Extract the (x, y) coordinate from the center of the cell holding the provided text.  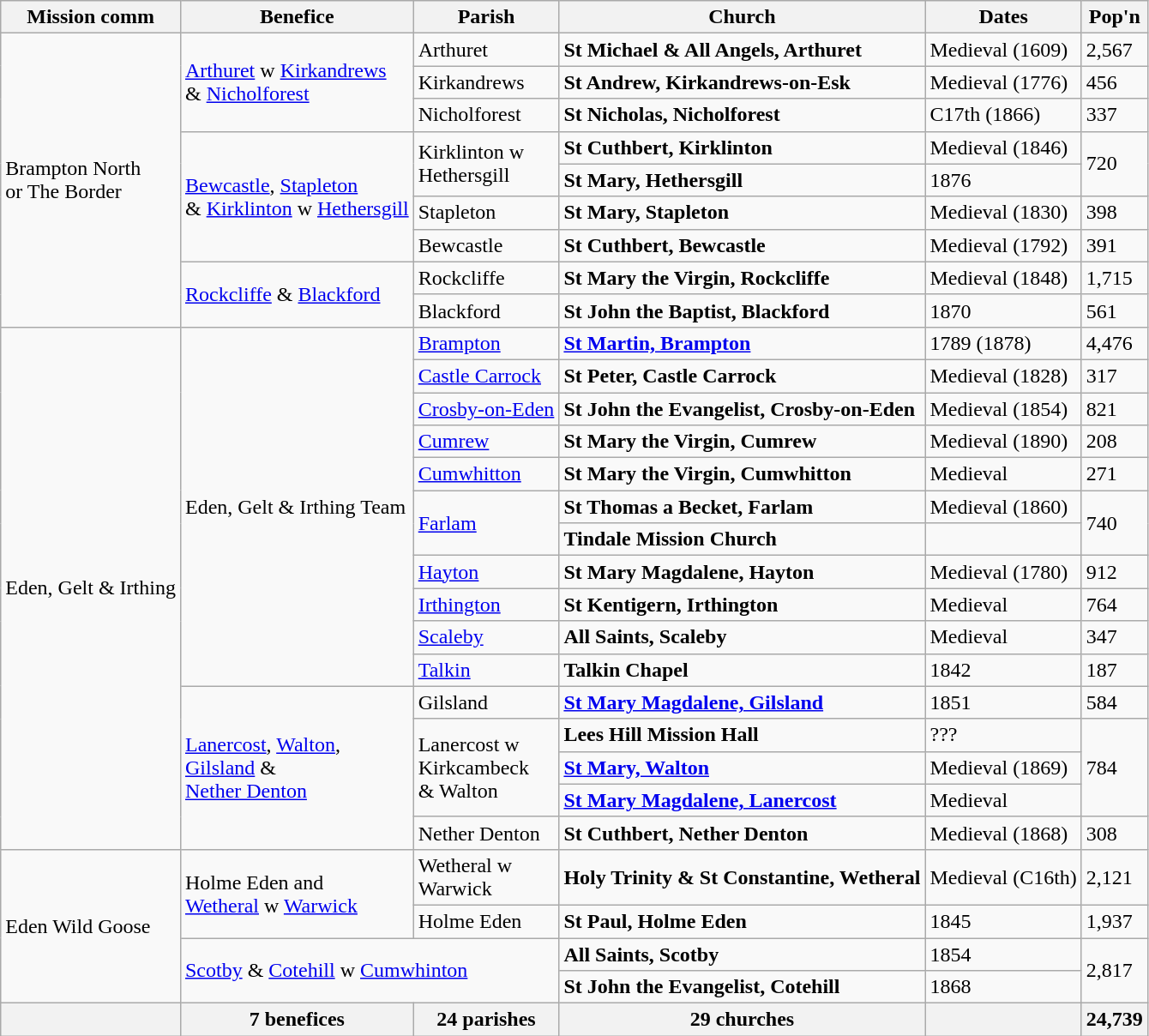
St Mary Magdalene, Gilsland (743, 702)
Tindale Mission Church (743, 539)
Blackford (486, 310)
1845 (1003, 921)
St Mary the Virgin, Cumrew (743, 442)
347 (1115, 637)
Nicholforest (486, 115)
Medieval (1890) (1003, 442)
St Michael & All Angels, Arthuret (743, 50)
Medieval (1868) (1003, 833)
1,937 (1115, 921)
Medieval (1830) (1003, 213)
821 (1115, 409)
Cumrew (486, 442)
Lanercost w Kirkcambeck & Walton (486, 768)
St John the Baptist, Blackford (743, 310)
2,817 (1115, 971)
784 (1115, 768)
1842 (1003, 670)
2,121 (1115, 876)
29 churches (743, 1020)
Mission comm (91, 17)
All Saints, Scaleby (743, 637)
Brampton Northor The Border (91, 180)
317 (1115, 376)
St Mary, Stapleton (743, 213)
St Mary Magdalene, Lanercost (743, 800)
Bewcastle, Stapleton & Kirklinton w Hethersgill (297, 196)
208 (1115, 442)
Benefice (297, 17)
1851 (1003, 702)
Church (743, 17)
Medieval (1848) (1003, 278)
All Saints, Scotby (743, 955)
Medieval (1846) (1003, 148)
Dates (1003, 17)
Medieval (C16th) (1003, 876)
Arthuret w Kirkandrews & Nicholforest (297, 82)
St Cuthbert, Kirklinton (743, 148)
Medieval (1828) (1003, 376)
Medieval (1860) (1003, 507)
Parish (486, 17)
St Nicholas, Nicholforest (743, 115)
Hayton (486, 572)
St Mary the Virgin, Cumwhitton (743, 474)
Lanercost, Walton, Gilsland &Nether Denton (297, 768)
1854 (1003, 955)
Talkin (486, 670)
St Mary, Hethersgill (743, 180)
Crosby-on-Eden (486, 409)
Scaleby (486, 637)
Gilsland (486, 702)
4,476 (1115, 343)
Stapleton (486, 213)
St Andrew, Kirkandrews-on-Esk (743, 82)
??? (1003, 735)
Medieval (1854) (1003, 409)
Holme Eden (486, 921)
308 (1115, 833)
Brampton (486, 343)
St Mary the Virgin, Rockcliffe (743, 278)
Nether Denton (486, 833)
Eden, Gelt & Irthing (91, 588)
7 benefices (297, 1020)
Rockcliffe (486, 278)
398 (1115, 213)
764 (1115, 605)
Pop'n (1115, 17)
St Kentigern, Irthington (743, 605)
1876 (1003, 180)
187 (1115, 670)
Irthington (486, 605)
Lees Hill Mission Hall (743, 735)
912 (1115, 572)
1868 (1003, 987)
Castle Carrock (486, 376)
Eden, Gelt & Irthing Team (297, 506)
Medieval (1869) (1003, 768)
24 parishes (486, 1020)
561 (1115, 310)
St Peter, Castle Carrock (743, 376)
St Cuthbert, Nether Denton (743, 833)
Kirklinton wHethersgill (486, 164)
St Mary, Walton (743, 768)
St Thomas a Becket, Farlam (743, 507)
Eden Wild Goose (91, 926)
1789 (1878) (1003, 343)
Holy Trinity & St Constantine, Wetheral (743, 876)
Arthuret (486, 50)
Rockcliffe & Blackford (297, 294)
Scotby & Cotehill w Cumwhinton (369, 971)
Medieval (1776) (1003, 82)
391 (1115, 245)
Kirkandrews (486, 82)
740 (1115, 523)
2,567 (1115, 50)
Wetheral w Warwick (486, 876)
24,739 (1115, 1020)
271 (1115, 474)
337 (1115, 115)
Holme Eden and Wetheral w Warwick (297, 894)
Medieval (1792) (1003, 245)
1870 (1003, 310)
St Cuthbert, Bewcastle (743, 245)
584 (1115, 702)
720 (1115, 164)
St Mary Magdalene, Hayton (743, 572)
St Paul, Holme Eden (743, 921)
Talkin Chapel (743, 670)
Medieval (1609) (1003, 50)
Farlam (486, 523)
1,715 (1115, 278)
St John the Evangelist, Crosby-on-Eden (743, 409)
Cumwhitton (486, 474)
C17th (1866) (1003, 115)
456 (1115, 82)
St John the Evangelist, Cotehill (743, 987)
Bewcastle (486, 245)
St Martin, Brampton (743, 343)
Medieval (1780) (1003, 572)
